Find where the given text appears and provide that cell's center as (X, Y) coordinate. 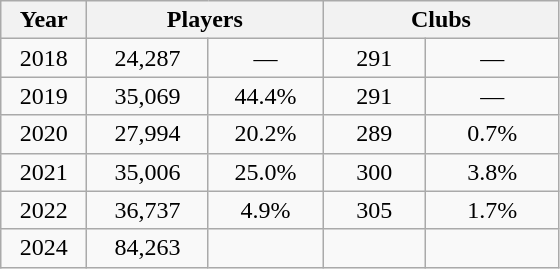
36,737 (148, 210)
Players (205, 20)
2018 (44, 58)
Clubs (441, 20)
4.9% (266, 210)
305 (374, 210)
1.7% (492, 210)
35,006 (148, 172)
2019 (44, 96)
27,994 (148, 134)
2020 (44, 134)
289 (374, 134)
2021 (44, 172)
Year (44, 20)
20.2% (266, 134)
2024 (44, 248)
24,287 (148, 58)
44.4% (266, 96)
3.8% (492, 172)
84,263 (148, 248)
300 (374, 172)
0.7% (492, 134)
2022 (44, 210)
25.0% (266, 172)
35,069 (148, 96)
